Scan for the cell matching the given text and deliver its (X, Y) coordinate at center. 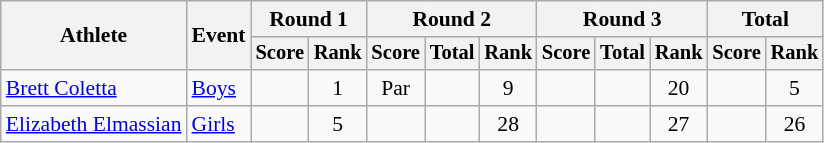
28 (508, 124)
Boys (219, 88)
27 (679, 124)
Athlete (94, 36)
Par (396, 88)
Round 3 (622, 19)
Event (219, 36)
Round 1 (309, 19)
26 (795, 124)
Girls (219, 124)
Round 2 (452, 19)
20 (679, 88)
Elizabeth Elmassian (94, 124)
9 (508, 88)
Brett Coletta (94, 88)
1 (338, 88)
